Determine the [x, y] coordinate at the center of the cell enclosing the given text.  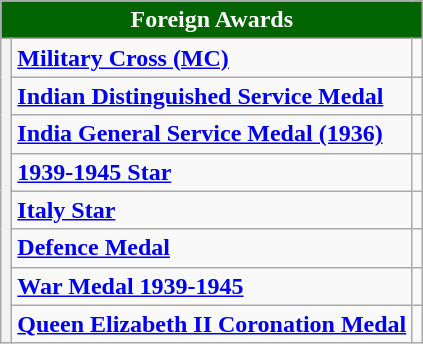
Foreign Awards [212, 20]
War Medal 1939-1945 [212, 286]
Indian Distinguished Service Medal [212, 96]
1939-1945 Star [212, 172]
Military Cross (MC) [212, 58]
Italy Star [212, 210]
Queen Elizabeth II Coronation Medal [212, 324]
Defence Medal [212, 248]
India General Service Medal (1936) [212, 134]
